Capture the cell that displays the provided text and extract its [x, y] central coordinate. 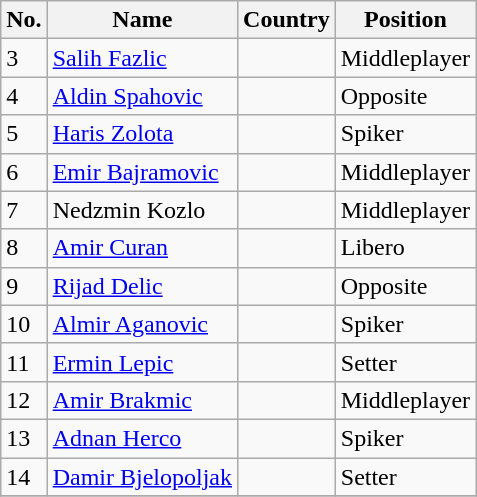
Amir Curan [142, 248]
3 [24, 58]
4 [24, 96]
Name [142, 20]
10 [24, 324]
12 [24, 400]
9 [24, 286]
Position [405, 20]
6 [24, 172]
Damir Bjelopoljak [142, 477]
14 [24, 477]
Almir Aganovic [142, 324]
Ermin Lepic [142, 362]
Emir Bajramovic [142, 172]
Country [287, 20]
11 [24, 362]
7 [24, 210]
Nedzmin Kozlo [142, 210]
13 [24, 438]
5 [24, 134]
Salih Fazlic [142, 58]
Libero [405, 248]
Adnan Herco [142, 438]
Haris Zolota [142, 134]
Aldin Spahovic [142, 96]
Rijad Delic [142, 286]
8 [24, 248]
Amir Brakmic [142, 400]
No. [24, 20]
